Determine the [X, Y] coordinate at the center of the cell enclosing the given text.  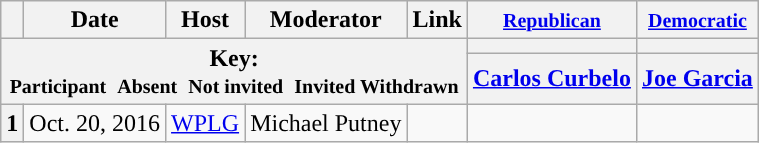
Link [437, 20]
Michael Putney [326, 123]
WPLG [206, 123]
Democratic [697, 20]
Date [95, 20]
Moderator [326, 20]
Oct. 20, 2016 [95, 123]
Key: Participant Absent Not invited Invited Withdrawn [234, 72]
Carlos Curbelo [552, 78]
Republican [552, 20]
Host [206, 20]
1 [12, 123]
Joe Garcia [697, 78]
